Capture the cell that displays the provided text and extract its (x, y) central coordinate. 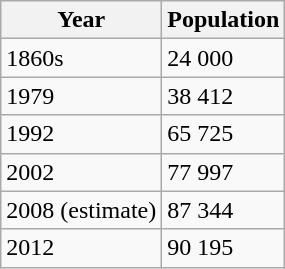
2008 (estimate) (82, 210)
65 725 (224, 134)
Year (82, 20)
77 997 (224, 172)
2012 (82, 248)
1992 (82, 134)
87 344 (224, 210)
1979 (82, 96)
24 000 (224, 58)
Population (224, 20)
90 195 (224, 248)
1860s (82, 58)
2002 (82, 172)
38 412 (224, 96)
